Return [x, y] of the center of cell containing provided text 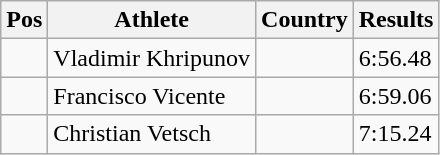
Athlete [152, 20]
Results [396, 20]
6:59.06 [396, 96]
Francisco Vicente [152, 96]
7:15.24 [396, 134]
6:56.48 [396, 58]
Vladimir Khripunov [152, 58]
Christian Vetsch [152, 134]
Pos [24, 20]
Country [305, 20]
